Detect which cell encompasses the target text, then output its [X, Y] center coordinate. 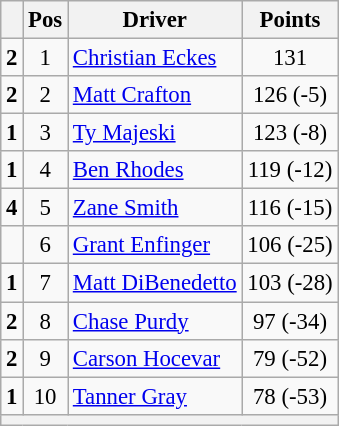
Ty Majeski [155, 133]
9 [46, 358]
10 [46, 396]
Matt Crafton [155, 95]
Zane Smith [155, 208]
Ben Rhodes [155, 170]
116 (-15) [290, 208]
106 (-25) [290, 245]
97 (-34) [290, 321]
7 [46, 283]
79 (-52) [290, 358]
103 (-28) [290, 283]
126 (-5) [290, 95]
6 [46, 245]
Matt DiBenedetto [155, 283]
Grant Enfinger [155, 245]
Driver [155, 20]
78 (-53) [290, 396]
Points [290, 20]
123 (-8) [290, 133]
119 (-12) [290, 170]
Christian Eckes [155, 58]
Pos [46, 20]
Chase Purdy [155, 321]
Carson Hocevar [155, 358]
8 [46, 321]
5 [46, 208]
131 [290, 58]
Tanner Gray [155, 396]
3 [46, 133]
